From the cell containing the given text, extract its center point as (x, y) coordinate. 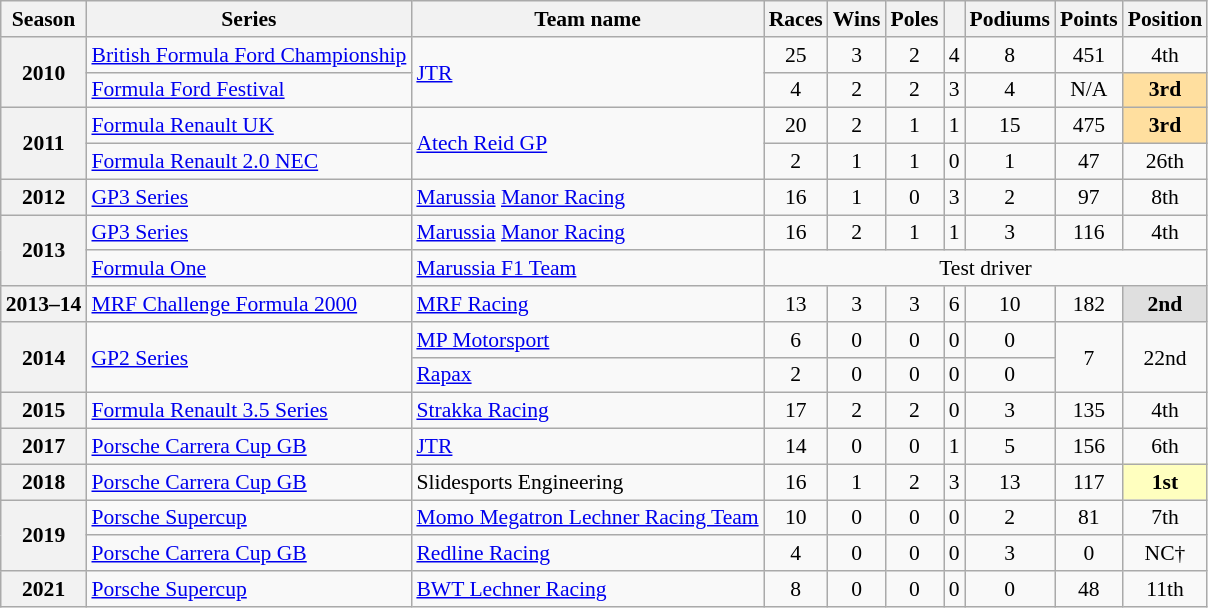
MRF Challenge Formula 2000 (248, 304)
5 (1010, 447)
Season (44, 19)
Position (1165, 19)
7 (1089, 358)
Strakka Racing (587, 411)
117 (1089, 482)
Formula Renault 3.5 Series (248, 411)
Formula One (248, 269)
Races (796, 19)
97 (1089, 197)
GP2 Series (248, 358)
2011 (44, 144)
17 (796, 411)
8th (1165, 197)
Formula Ford Festival (248, 90)
Formula Renault UK (248, 126)
116 (1089, 233)
MRF Racing (587, 304)
48 (1089, 589)
Redline Racing (587, 554)
11th (1165, 589)
26th (1165, 162)
7th (1165, 518)
Test driver (986, 269)
N/A (1089, 90)
451 (1089, 55)
2nd (1165, 304)
2021 (44, 589)
Wins (857, 19)
2013 (44, 250)
Series (248, 19)
Momo Megatron Lechner Racing Team (587, 518)
2012 (44, 197)
15 (1010, 126)
81 (1089, 518)
Poles (914, 19)
2013–14 (44, 304)
2018 (44, 482)
2019 (44, 536)
BWT Lechner Racing (587, 589)
47 (1089, 162)
2010 (44, 72)
NC† (1165, 554)
135 (1089, 411)
22nd (1165, 358)
British Formula Ford Championship (248, 55)
Atech Reid GP (587, 144)
2015 (44, 411)
14 (796, 447)
Points (1089, 19)
475 (1089, 126)
Marussia F1 Team (587, 269)
2017 (44, 447)
2014 (44, 358)
6th (1165, 447)
Team name (587, 19)
MP Motorsport (587, 340)
182 (1089, 304)
Slidesports Engineering (587, 482)
1st (1165, 482)
Rapax (587, 375)
Formula Renault 2.0 NEC (248, 162)
25 (796, 55)
156 (1089, 447)
Podiums (1010, 19)
20 (796, 126)
